Return the [X, Y] coordinate for the center point of the cell that contains the specified text.  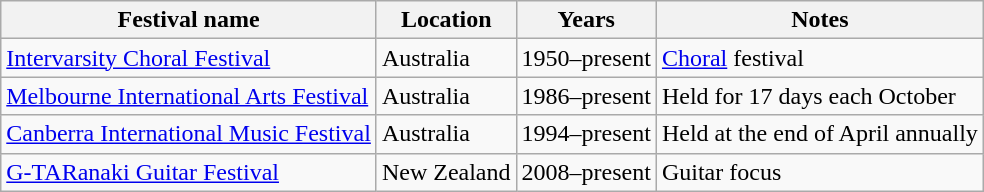
1994–present [586, 134]
New Zealand [446, 172]
Location [446, 20]
Choral festival [820, 58]
Canberra International Music Festival [189, 134]
Held at the end of April annually [820, 134]
G-TARanaki Guitar Festival [189, 172]
Guitar focus [820, 172]
Intervarsity Choral Festival [189, 58]
1986–present [586, 96]
1950–present [586, 58]
Festival name [189, 20]
2008–present [586, 172]
Notes [820, 20]
Melbourne International Arts Festival [189, 96]
Held for 17 days each October [820, 96]
Years [586, 20]
